For the text-containing cell, return its midpoint in [X, Y] coordinate format. 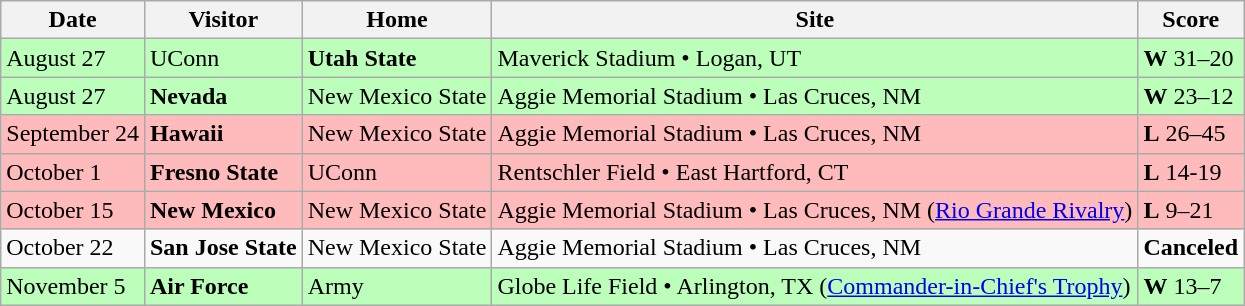
Fresno State [223, 172]
October 15 [73, 210]
Visitor [223, 20]
Maverick Stadium • Logan, UT [815, 58]
October 22 [73, 248]
W 31–20 [1191, 58]
W 23–12 [1191, 96]
L 26–45 [1191, 134]
Rentschler Field • East Hartford, CT [815, 172]
November 5 [73, 286]
San Jose State [223, 248]
Hawaii [223, 134]
Site [815, 20]
Air Force [223, 286]
L 9–21 [1191, 210]
Nevada [223, 96]
Date [73, 20]
Score [1191, 20]
Army [397, 286]
Home [397, 20]
Globe Life Field • Arlington, TX (Commander-in-Chief's Trophy) [815, 286]
New Mexico [223, 210]
L 14-19 [1191, 172]
September 24 [73, 134]
W 13–7 [1191, 286]
Canceled [1191, 248]
Utah State [397, 58]
October 1 [73, 172]
Aggie Memorial Stadium • Las Cruces, NM (Rio Grande Rivalry) [815, 210]
